Determine the (x, y) coordinate at the center of the cell enclosing the given text.  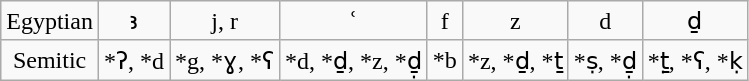
Egyptian (50, 21)
j, r (225, 21)
f (444, 21)
*ṯ̣, *ʕ, *ḳ (695, 60)
*ʔ, *d (134, 60)
ꜣ (134, 21)
*ṣ, *ḏ̣ (605, 60)
*b (444, 60)
Semitic (50, 60)
ḏ (695, 21)
ʿ (354, 21)
d (605, 21)
z (515, 21)
*d, *ḏ, *z, *ḏ̣ (354, 60)
*z, *ḏ, *ṯ (515, 60)
*g, *ɣ, *ʕ (225, 60)
